Detect which cell encompasses the target text, then output its [x, y] center coordinate. 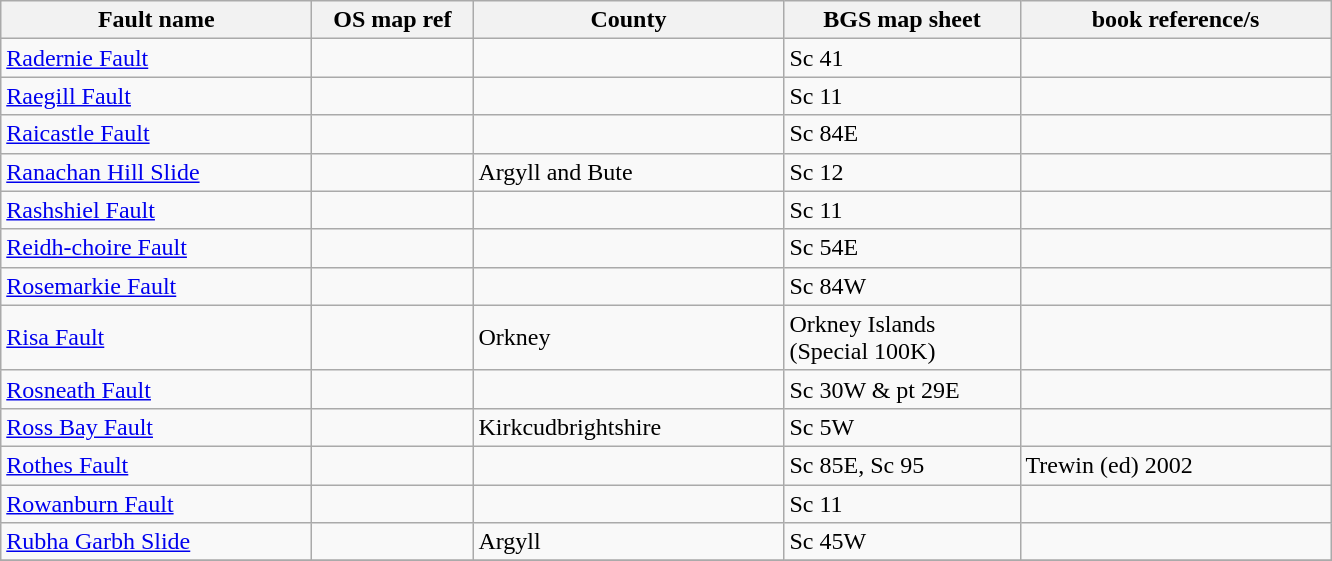
Sc 30W & pt 29E [902, 389]
Sc 45W [902, 542]
Rashshiel Fault [156, 210]
Raicastle Fault [156, 134]
Sc 12 [902, 172]
OS map ref [392, 20]
Argyll and Bute [628, 172]
Risa Fault [156, 338]
Fault name [156, 20]
Kirkcudbrightshire [628, 427]
book reference/s [1176, 20]
Sc 5W [902, 427]
Sc 54E [902, 248]
Ranachan Hill Slide [156, 172]
Ross Bay Fault [156, 427]
Reidh-choire Fault [156, 248]
Radernie Fault [156, 58]
Sc 41 [902, 58]
Orkney Islands (Special 100K) [902, 338]
Rothes Fault [156, 465]
Argyll [628, 542]
Rubha Garbh Slide [156, 542]
Sc 84E [902, 134]
Raegill Fault [156, 96]
Rowanburn Fault [156, 503]
BGS map sheet [902, 20]
Rosneath Fault [156, 389]
County [628, 20]
Sc 84W [902, 286]
Orkney [628, 338]
Trewin (ed) 2002 [1176, 465]
Sc 85E, Sc 95 [902, 465]
Rosemarkie Fault [156, 286]
